Extract the [X, Y] coordinate from the center of the cell holding the provided text.  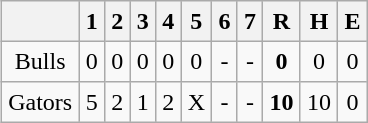
X [196, 102]
E [353, 21]
7 [250, 21]
R [282, 21]
Gators [40, 102]
6 [225, 21]
3 [143, 21]
Bulls [40, 61]
4 [168, 21]
H [319, 21]
